Find where the given text appears and provide that cell's center as [x, y] coordinate. 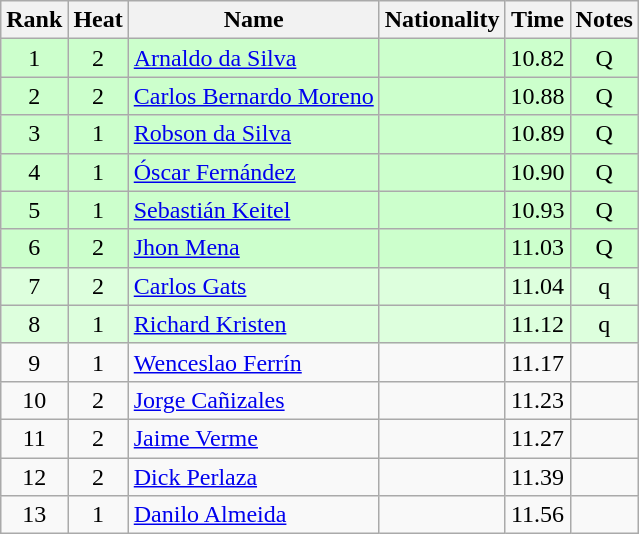
7 [34, 286]
Wenceslao Ferrín [254, 362]
9 [34, 362]
10.93 [538, 210]
5 [34, 210]
Name [254, 20]
11.23 [538, 400]
8 [34, 324]
11.27 [538, 438]
11.03 [538, 248]
Carlos Bernardo Moreno [254, 96]
Carlos Gats [254, 286]
Heat [98, 20]
11.56 [538, 515]
11.39 [538, 477]
6 [34, 248]
4 [34, 172]
Nationality [442, 20]
Arnaldo da Silva [254, 58]
10.82 [538, 58]
Jaime Verme [254, 438]
Jhon Mena [254, 248]
11 [34, 438]
10.89 [538, 134]
Robson da Silva [254, 134]
11.12 [538, 324]
Rank [34, 20]
11.17 [538, 362]
3 [34, 134]
Danilo Almeida [254, 515]
10 [34, 400]
Jorge Cañizales [254, 400]
Richard Kristen [254, 324]
13 [34, 515]
10.90 [538, 172]
10.88 [538, 96]
Dick Perlaza [254, 477]
Time [538, 20]
Notes [604, 20]
12 [34, 477]
Sebastián Keitel [254, 210]
11.04 [538, 286]
Óscar Fernández [254, 172]
